Extract the [X, Y] coordinate from the center of the cell holding the provided text.  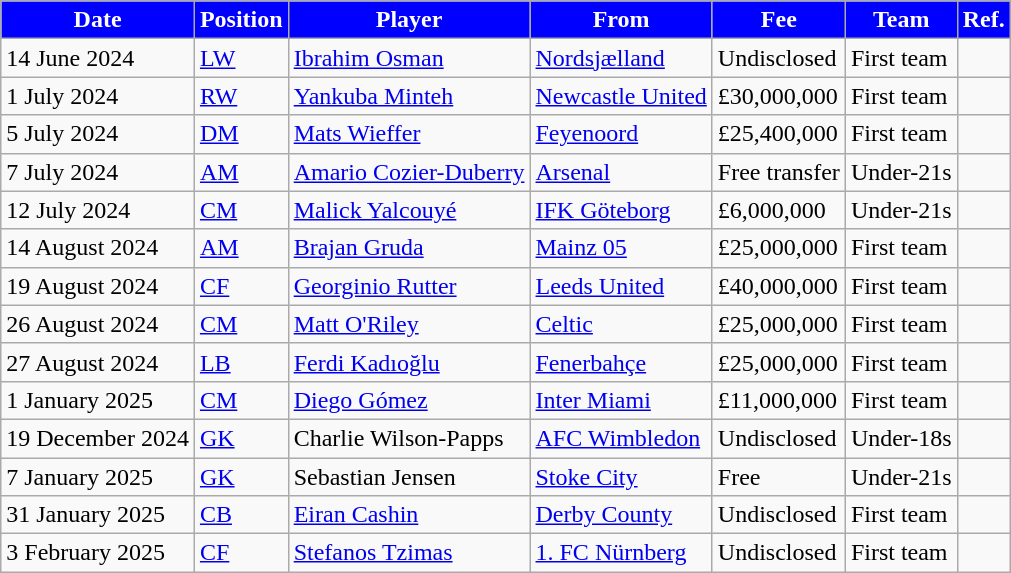
Mats Wieffer [409, 134]
From [621, 20]
1. FC Nürnberg [621, 553]
Free [778, 477]
3 February 2025 [98, 553]
Fee [778, 20]
Arsenal [621, 172]
Mainz 05 [621, 248]
Free transfer [778, 172]
7 July 2024 [98, 172]
Feyenoord [621, 134]
Sebastian Jensen [409, 477]
Date [98, 20]
Inter Miami [621, 400]
19 December 2024 [98, 438]
27 August 2024 [98, 362]
CB [241, 515]
31 January 2025 [98, 515]
AFC Wimbledon [621, 438]
Nordsjælland [621, 58]
Ref. [984, 20]
Leeds United [621, 286]
1 January 2025 [98, 400]
Player [409, 20]
Eiran Cashin [409, 515]
Matt O'Riley [409, 324]
£6,000,000 [778, 210]
LB [241, 362]
Under-18s [901, 438]
Georginio Rutter [409, 286]
£30,000,000 [778, 96]
RW [241, 96]
Diego Gómez [409, 400]
Malick Yalcouyé [409, 210]
Stoke City [621, 477]
LW [241, 58]
£40,000,000 [778, 286]
Amario Cozier-Duberry [409, 172]
12 July 2024 [98, 210]
Team [901, 20]
Charlie Wilson-Papps [409, 438]
5 July 2024 [98, 134]
Ibrahim Osman [409, 58]
Derby County [621, 515]
19 August 2024 [98, 286]
14 June 2024 [98, 58]
Celtic [621, 324]
£25,400,000 [778, 134]
Yankuba Minteh [409, 96]
26 August 2024 [98, 324]
Brajan Gruda [409, 248]
IFK Göteborg [621, 210]
Fenerbahçe [621, 362]
7 January 2025 [98, 477]
Position [241, 20]
£11,000,000 [778, 400]
1 July 2024 [98, 96]
Ferdi Kadıoğlu [409, 362]
DM [241, 134]
Newcastle United [621, 96]
14 August 2024 [98, 248]
Stefanos Tzimas [409, 553]
